Pinpoint the cell where the given text exists, returning its (X, Y) midpoint coordinate. 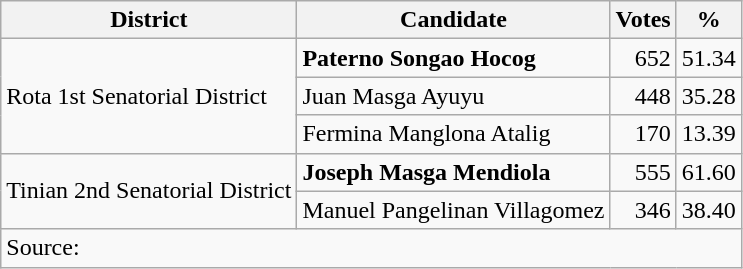
Joseph Masga Mendiola (454, 172)
555 (643, 172)
13.39 (708, 134)
61.60 (708, 172)
38.40 (708, 210)
Paterno Songao Hocog (454, 58)
35.28 (708, 96)
Candidate (454, 20)
% (708, 20)
District (149, 20)
Source: (372, 248)
Tinian 2nd Senatorial District (149, 191)
51.34 (708, 58)
Juan Masga Ayuyu (454, 96)
448 (643, 96)
170 (643, 134)
Votes (643, 20)
Fermina Manglona Atalig (454, 134)
Rota 1st Senatorial District (149, 96)
Manuel Pangelinan Villagomez (454, 210)
652 (643, 58)
346 (643, 210)
